Return (X, Y) of the center of cell containing provided text 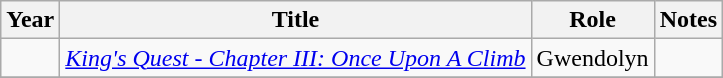
Title (296, 20)
Year (30, 20)
Role (592, 20)
King's Quest - Chapter III: Once Upon A Climb (296, 58)
Gwendolyn (592, 58)
Notes (688, 20)
